Provide the (x, y) coordinate of the cell's center where the given text is located.  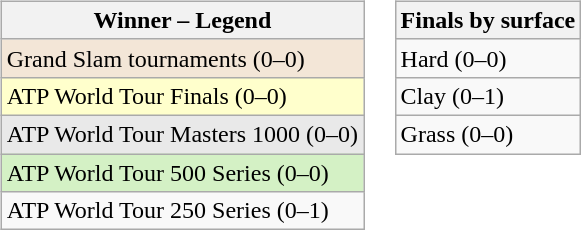
Hard (0–0) (488, 58)
Finals by surface (488, 20)
ATP World Tour Finals (0–0) (182, 96)
ATP World Tour 250 Series (0–1) (182, 211)
Grand Slam tournaments (0–0) (182, 58)
Grass (0–0) (488, 134)
ATP World Tour Masters 1000 (0–0) (182, 134)
ATP World Tour 500 Series (0–0) (182, 173)
Clay (0–1) (488, 96)
Winner – Legend (182, 20)
